Locate the cell with the specified text and output its [x, y] center coordinate. 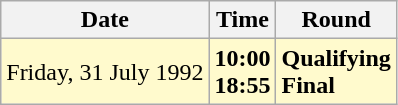
QualifyingFinal [336, 72]
Friday, 31 July 1992 [105, 72]
10:0018:55 [242, 72]
Round [336, 20]
Time [242, 20]
Date [105, 20]
